Pinpoint the cell where the given text exists, returning its [x, y] midpoint coordinate. 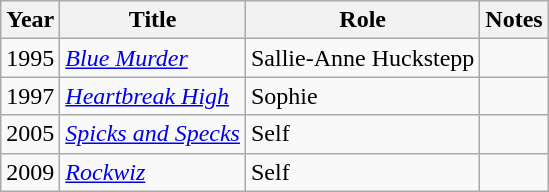
Sophie [362, 96]
2009 [30, 172]
Notes [514, 20]
Spicks and Specks [153, 134]
Blue Murder [153, 58]
Title [153, 20]
Year [30, 20]
1995 [30, 58]
Rockwiz [153, 172]
Heartbreak High [153, 96]
Role [362, 20]
2005 [30, 134]
1997 [30, 96]
Sallie-Anne Huckstepp [362, 58]
